For the text-containing cell, return its midpoint in [x, y] coordinate format. 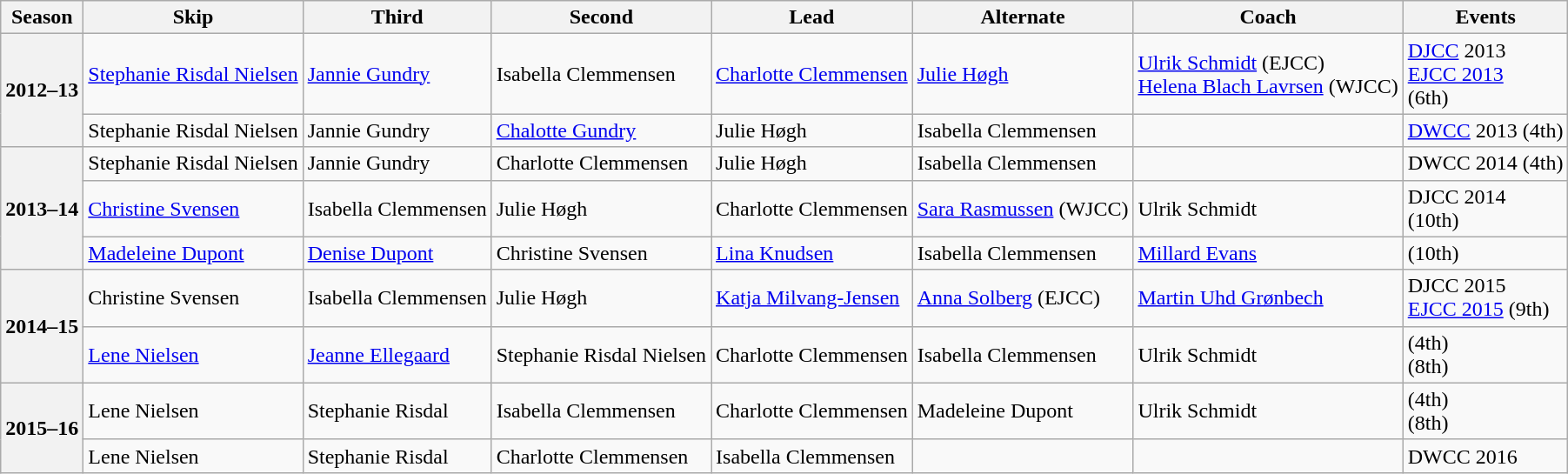
Coach [1268, 17]
DJCC 2014 (10th) [1485, 209]
DWCC 2013 (4th) [1485, 130]
Third [397, 17]
Jeanne Ellegaard [397, 355]
Skip [193, 17]
DJCC 2013 EJCC 2013 (6th) [1485, 74]
Millard Evans [1268, 253]
DWCC 2016 [1485, 456]
(10th) [1485, 253]
DJCC 2015 EJCC 2015 (9th) [1485, 297]
Lina Knudsen [812, 253]
Anna Solberg (EJCC) [1023, 297]
DWCC 2014 (4th) [1485, 164]
2013–14 [42, 209]
Denise Dupont [397, 253]
Second [601, 17]
Season [42, 17]
2015–16 [42, 428]
Martin Uhd Grønbech [1268, 297]
Sara Rasmussen (WJCC) [1023, 209]
Alternate [1023, 17]
Chalotte Gundry [601, 130]
2012–13 [42, 90]
Katja Milvang-Jensen [812, 297]
Ulrik Schmidt (EJCC)Helena Blach Lavrsen (WJCC) [1268, 74]
Events [1485, 17]
Lead [812, 17]
2014–15 [42, 326]
